Find where the given text appears and provide that cell's center as [X, Y] coordinate. 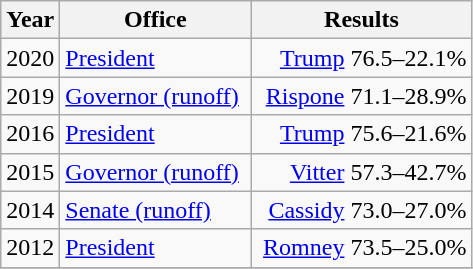
Trump 75.6–21.6% [362, 134]
Trump 76.5–22.1% [362, 58]
2012 [30, 248]
2014 [30, 210]
Cassidy 73.0–27.0% [362, 210]
Romney 73.5–25.0% [362, 248]
Vitter 57.3–42.7% [362, 172]
Results [362, 20]
2016 [30, 134]
2020 [30, 58]
Office [156, 20]
2019 [30, 96]
Year [30, 20]
Rispone 71.1–28.9% [362, 96]
Senate (runoff) [156, 210]
2015 [30, 172]
